Find where the given text appears and provide that cell's center as (X, Y) coordinate. 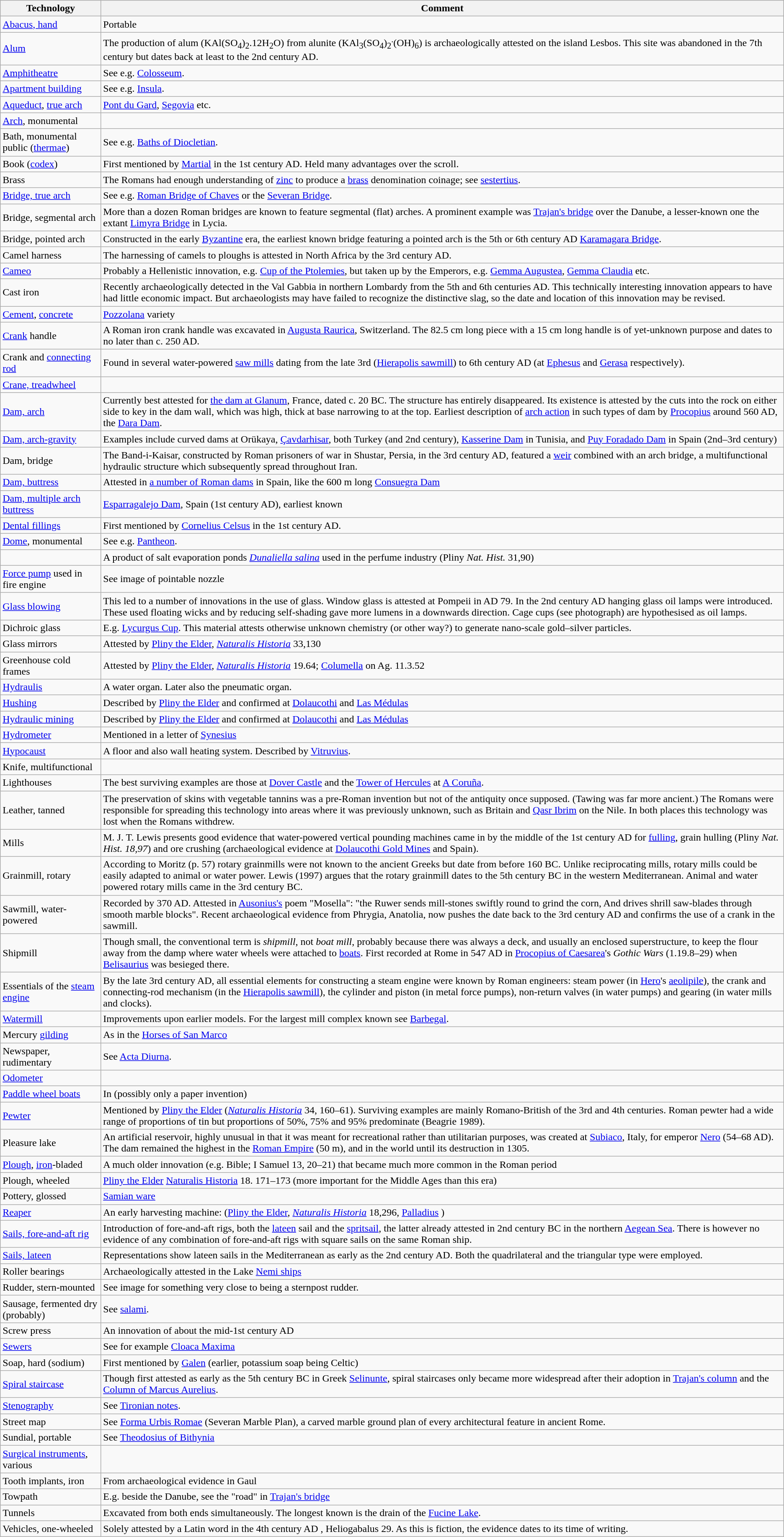
Book (codex) (51, 164)
Dam, buttress (51, 482)
Attested by Pliny the Elder, Naturalis Historia 33,130 (442, 644)
Dam, bridge (51, 461)
The Romans had enough understanding of zinc to produce a brass denomination coinage; see sestertius. (442, 180)
See image for something very close to being a sternpost rudder. (442, 1287)
Sails, lateen (51, 1255)
Mercury gilding (51, 1035)
Street map (51, 1422)
Samian ware (442, 1196)
See e.g. Insula. (442, 89)
Hypocaust (51, 751)
Pliny the Elder Naturalis Historia 18. 171–173 (more important for the Middle Ages than this era) (442, 1180)
Attested by Pliny the Elder, Naturalis Historia 19.64; Columella on Ag. 11.3.52 (442, 665)
The harnessing of camels to ploughs is attested in North Africa by the 3rd century AD. (442, 255)
See e.g. Pantheon. (442, 541)
A floor and also wall heating system. Described by Vitruvius. (442, 751)
Plough, wheeled (51, 1180)
E.g. Lycurgus Cup. This material attests otherwise unknown chemistry (or other way?) to generate nano-scale gold–silver particles. (442, 628)
Dam, arch (51, 412)
Found in several water-powered saw mills dating from the late 3rd (Hierapolis sawmill) to 6th century AD (at Ephesus and Gerasa respectively). (442, 363)
Screw press (51, 1330)
Mills (51, 843)
A water organ. Later also the pneumatic organ. (442, 687)
Vehicles, one-wheeled (51, 1529)
See Forma Urbis Romae (Severan Marble Plan), a carved marble ground plan of every architectural feature in ancient Rome. (442, 1422)
First mentioned by Galen (earlier, potassium soap being Celtic) (442, 1363)
Plough, iron-bladed (51, 1164)
Paddle wheel boats (51, 1094)
First mentioned by Martial in the 1st century AD. Held many advantages over the scroll. (442, 164)
A much older innovation (e.g. Bible; I Samuel 13, 20–21) that became much more common in the Roman period (442, 1164)
Constructed in the early Byzantine era, the earliest known bridge featuring a pointed arch is the 5th or 6th century AD Karamagara Bridge. (442, 239)
As in the Horses of San Marco (442, 1035)
Technology (51, 8)
See e.g. Baths of Diocletian. (442, 142)
Dam, multiple arch buttress (51, 504)
Dichroic glass (51, 628)
See Tironian notes. (442, 1406)
Stenography (51, 1406)
Towpath (51, 1497)
Hydraulic mining (51, 719)
See for example Cloaca Maxima (442, 1346)
Sails, fore-and-aft rig (51, 1234)
Arch, monumental (51, 121)
The best surviving examples are those at Dover Castle and the Tower of Hercules at A Coruña. (442, 783)
Sundial, portable (51, 1438)
Essentials of the steam engine (51, 991)
Odometer (51, 1078)
Cement, concrete (51, 314)
Pewter (51, 1115)
Mentioned in a letter of Synesius (442, 735)
Pozzolana variety (442, 314)
Sawmill, water-powered (51, 914)
Spiral staircase (51, 1384)
See Acta Diurna. (442, 1057)
See Theodosius of Bithynia (442, 1438)
Portable (442, 24)
Leather, tanned (51, 810)
See salami. (442, 1309)
First mentioned by Cornelius Celsus in the 1st century AD. (442, 525)
Glass blowing (51, 606)
Amphitheatre (51, 73)
Attested in a number of Roman dams in Spain, like the 600 m long Consuegra Dam (442, 482)
Crane, treadwheel (51, 385)
An early harvesting machine: (Pliny the Elder, Naturalis Historia 18,296, Palladius ) (442, 1212)
Aqueduct, true arch (51, 105)
Force pump used in fire engine (51, 579)
Alum (51, 49)
Reaper (51, 1212)
Surgical instruments, various (51, 1459)
Abacus, hand (51, 24)
Soap, hard (sodium) (51, 1363)
Grainmill, rotary (51, 876)
Watermill (51, 1019)
Camel harness (51, 255)
See image of pointable nozzle (442, 579)
Representations show lateen sails in the Mediterranean as early as the 2nd century AD. Both the quadrilateral and the triangular type were employed. (442, 1255)
Sewers (51, 1346)
Crank handle (51, 336)
Glass mirrors (51, 644)
Pottery, glossed (51, 1196)
Esparragalejo Dam, Spain (1st century AD), earliest known (442, 504)
Bridge, true arch (51, 196)
Dam, arch-gravity (51, 439)
Comment (442, 8)
Brass (51, 180)
Newspaper, rudimentary (51, 1057)
Cameo (51, 271)
Bridge, pointed arch (51, 239)
Hushing (51, 703)
Greenhouse cold frames (51, 665)
Probably a Hellenistic innovation, e.g. Cup of the Ptolemies, but taken up by the Emperors, e.g. Gemma Augustea, Gemma Claudia etc. (442, 271)
Improvements upon earlier models. For the largest mill complex known see Barbegal. (442, 1019)
Dome, monumental (51, 541)
Bath, monumental public (thermae) (51, 142)
A product of salt evaporation ponds Dunaliella salina used in the perfume industry (Pliny Nat. Hist. 31,90) (442, 557)
Excavated from both ends simultaneously. The longest known is the drain of the Fucine Lake. (442, 1513)
From archaeological evidence in Gaul (442, 1481)
Cast iron (51, 292)
Roller bearings (51, 1271)
Rudder, stern-mounted (51, 1287)
Archaeologically attested in the Lake Nemi ships (442, 1271)
Sausage, fermented dry (probably) (51, 1309)
An innovation of about the mid-1st century AD (442, 1330)
E.g. beside the Danube, see the "road" in Trajan's bridge (442, 1497)
Crank and connecting rod (51, 363)
Knife, multifunctional (51, 767)
Shipmill (51, 953)
Lighthouses (51, 783)
Hydrometer (51, 735)
See e.g. Roman Bridge of Chaves or the Severan Bridge. (442, 196)
Tooth implants, iron (51, 1481)
Pont du Gard, Segovia etc. (442, 105)
In (possibly only a paper invention) (442, 1094)
Tunnels (51, 1513)
Bridge, segmental arch (51, 217)
Pleasure lake (51, 1143)
Dental fillings (51, 525)
Apartment building (51, 89)
See e.g. Colosseum. (442, 73)
Hydraulis (51, 687)
Solely attested by a Latin word in the 4th century AD , Heliogabalus 29. As this is fiction, the evidence dates to its time of writing. (442, 1529)
